Pinpoint the cell where the given text exists, returning its (X, Y) midpoint coordinate. 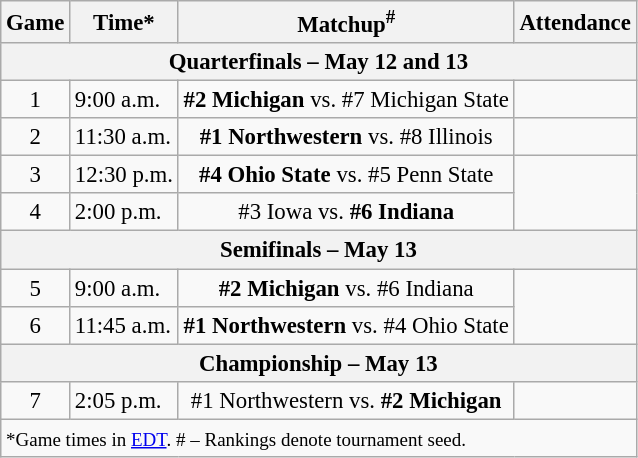
Time* (124, 22)
6 (36, 325)
Semifinals – May 13 (318, 250)
#1 Northwestern vs. #8 Illinois (346, 137)
12:30 p.m. (124, 175)
2 (36, 137)
2:05 p.m. (124, 400)
Championship – May 13 (318, 363)
7 (36, 400)
11:45 a.m. (124, 325)
#2 Michigan vs. #6 Indiana (346, 288)
1 (36, 100)
Game (36, 22)
5 (36, 288)
#1 Northwestern vs. #2 Michigan (346, 400)
Quarterfinals – May 12 and 13 (318, 62)
#4 Ohio State vs. #5 Penn State (346, 175)
11:30 a.m. (124, 137)
Matchup# (346, 22)
#2 Michigan vs. #7 Michigan State (346, 100)
2:00 p.m. (124, 213)
Attendance (575, 22)
4 (36, 213)
3 (36, 175)
*Game times in EDT. # – Rankings denote tournament seed. (318, 438)
#1 Northwestern vs. #4 Ohio State (346, 325)
#3 Iowa vs. #6 Indiana (346, 213)
